From the cell containing the given text, extract its center point as (X, Y) coordinate. 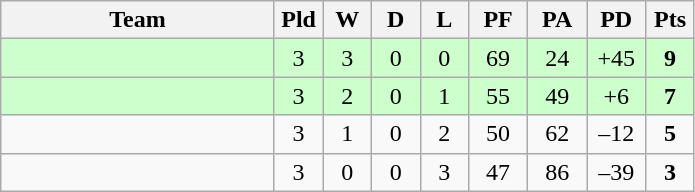
Pts (670, 20)
L (444, 20)
PF (498, 20)
5 (670, 134)
49 (558, 96)
24 (558, 58)
55 (498, 96)
62 (558, 134)
+45 (616, 58)
50 (498, 134)
D (396, 20)
Team (138, 20)
86 (558, 172)
69 (498, 58)
W (348, 20)
+6 (616, 96)
PA (558, 20)
Pld (298, 20)
7 (670, 96)
9 (670, 58)
PD (616, 20)
47 (498, 172)
–12 (616, 134)
–39 (616, 172)
